Scan for the cell matching the given text and deliver its [X, Y] coordinate at center. 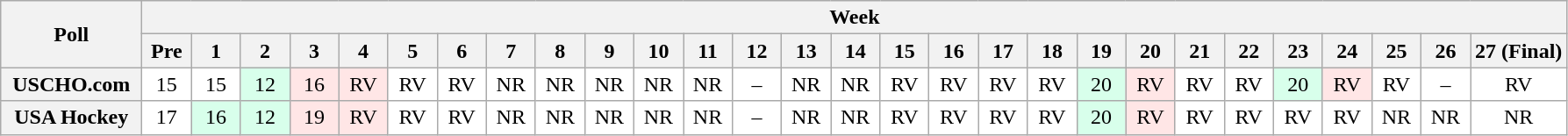
25 [1396, 51]
23 [1298, 51]
6 [462, 51]
11 [707, 51]
5 [412, 51]
18 [1052, 51]
21 [1199, 51]
14 [856, 51]
Pre [167, 51]
24 [1347, 51]
1 [216, 51]
USA Hockey [72, 118]
9 [609, 51]
Week [855, 18]
8 [560, 51]
USCHO.com [72, 84]
4 [363, 51]
13 [806, 51]
2 [265, 51]
27 (Final) [1519, 51]
22 [1249, 51]
7 [511, 51]
Poll [72, 34]
26 [1445, 51]
10 [658, 51]
3 [314, 51]
